Extract the (x, y) coordinate from the center of the cell holding the provided text.  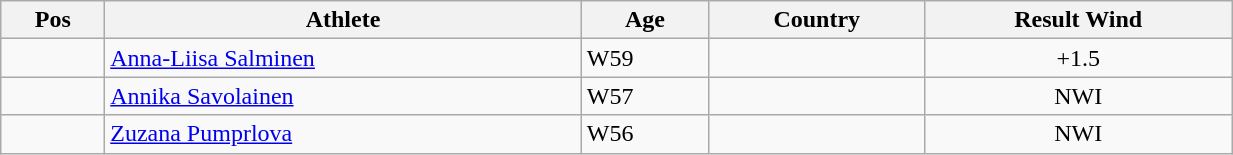
Pos (53, 20)
W57 (645, 96)
Zuzana Pumprlova (344, 134)
Annika Savolainen (344, 96)
W56 (645, 134)
Age (645, 20)
Athlete (344, 20)
+1.5 (1078, 58)
W59 (645, 58)
Result Wind (1078, 20)
Country (817, 20)
Anna-Liisa Salminen (344, 58)
